Determine the (X, Y) coordinate at the center of the cell enclosing the given text.  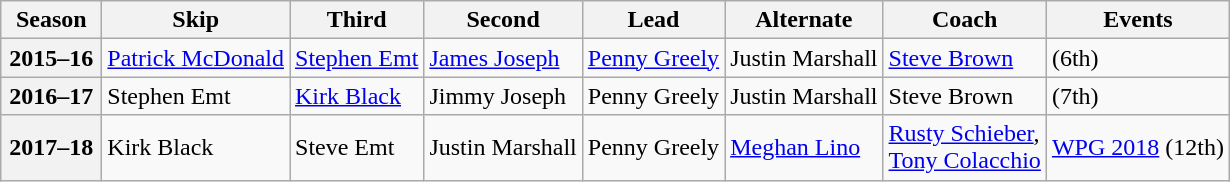
Lead (653, 20)
Season (52, 20)
(7th) (1138, 96)
Coach (964, 20)
Steve Emt (357, 148)
(6th) (1138, 58)
Meghan Lino (804, 148)
2015–16 (52, 58)
2016–17 (52, 96)
Patrick McDonald (196, 58)
2017–18 (52, 148)
Third (357, 20)
Alternate (804, 20)
Events (1138, 20)
WPG 2018 (12th) (1138, 148)
Second (503, 20)
James Joseph (503, 58)
Jimmy Joseph (503, 96)
Rusty Schieber,Tony Colacchio (964, 148)
Skip (196, 20)
